Scan for the cell matching the given text and deliver its (X, Y) coordinate at center. 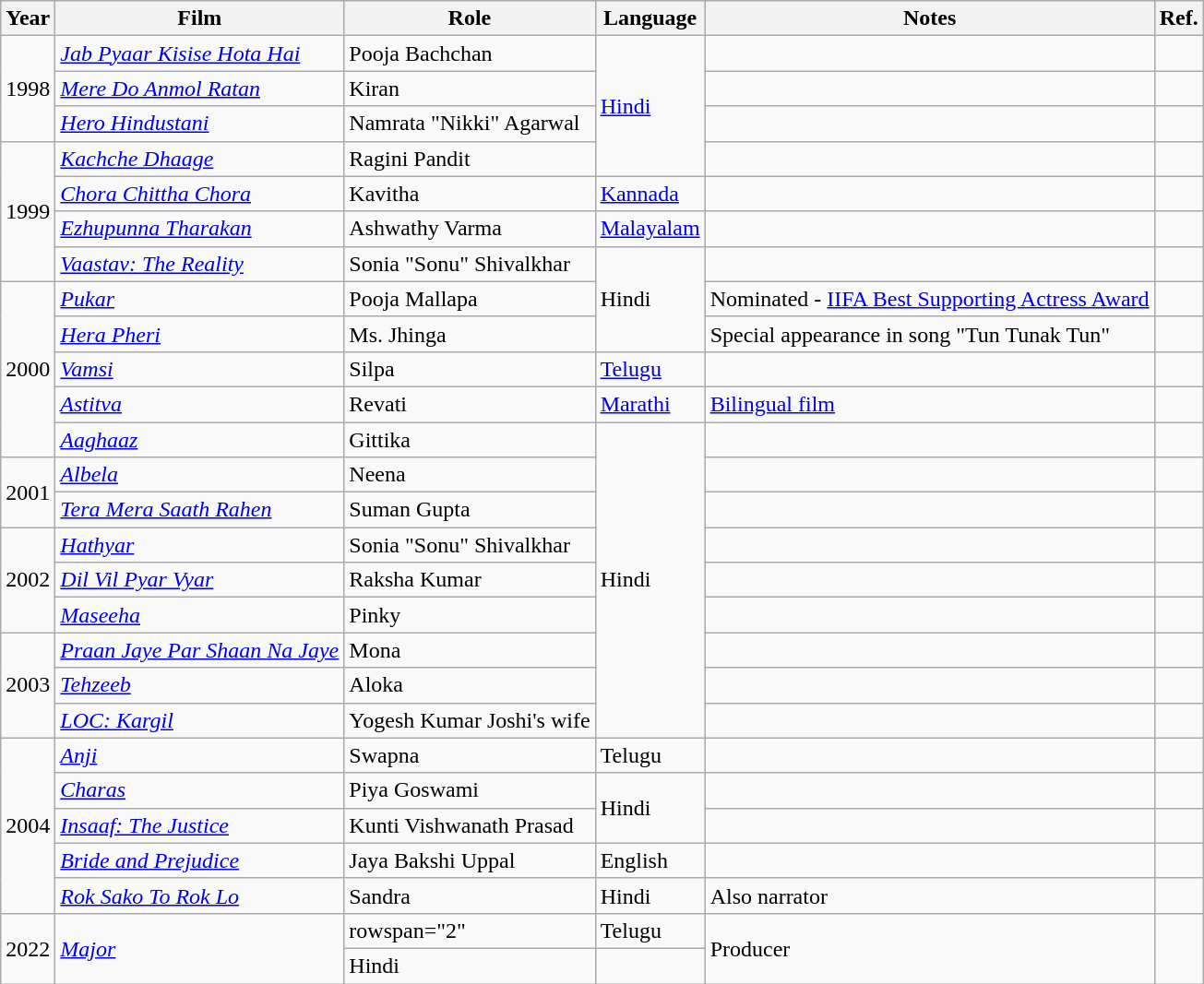
Aaghaaz (199, 440)
Gittika (470, 440)
2003 (28, 685)
Tehzeeb (199, 685)
Chora Chittha Chora (199, 194)
Ezhupunna Tharakan (199, 229)
Swapna (470, 755)
Bilingual film (930, 404)
Kunti Vishwanath Prasad (470, 825)
2002 (28, 580)
Producer (930, 948)
1998 (28, 89)
Astitva (199, 404)
Ms. Jhinga (470, 334)
Special appearance in song "Tun Tunak Tun" (930, 334)
Aloka (470, 685)
Pukar (199, 299)
Piya Goswami (470, 790)
Also narrator (930, 895)
Role (470, 18)
Vamsi (199, 369)
Language (650, 18)
Sandra (470, 895)
Pooja Mallapa (470, 299)
Kavitha (470, 194)
Film (199, 18)
Ref. (1179, 18)
Malayalam (650, 229)
Tera Mera Saath Rahen (199, 510)
Yogesh Kumar Joshi's wife (470, 720)
Bride and Prejudice (199, 860)
Maseeha (199, 615)
Kiran (470, 89)
Dil Vil Pyar Vyar (199, 580)
Albela (199, 475)
Praan Jaye Par Shaan Na Jaye (199, 650)
2004 (28, 825)
Charas (199, 790)
English (650, 860)
Anji (199, 755)
Namrata "Nikki" Agarwal (470, 124)
Revati (470, 404)
Jaya Bakshi Uppal (470, 860)
Vaastav: The Reality (199, 264)
Jab Pyaar Kisise Hota Hai (199, 53)
1999 (28, 211)
Nominated - IIFA Best Supporting Actress Award (930, 299)
Hathyar (199, 545)
2000 (28, 369)
2022 (28, 948)
Silpa (470, 369)
Rok Sako To Rok Lo (199, 895)
Year (28, 18)
Suman Gupta (470, 510)
Ashwathy Varma (470, 229)
Mere Do Anmol Ratan (199, 89)
Major (199, 948)
Marathi (650, 404)
Hero Hindustani (199, 124)
Raksha Kumar (470, 580)
Mona (470, 650)
Kannada (650, 194)
Insaaf: The Justice (199, 825)
2001 (28, 492)
Neena (470, 475)
Notes (930, 18)
Hera Pheri (199, 334)
Pooja Bachchan (470, 53)
Pinky (470, 615)
Ragini Pandit (470, 159)
LOC: Kargil (199, 720)
Kachche Dhaage (199, 159)
rowspan="2" (470, 931)
